Capture the cell that displays the provided text and extract its (X, Y) central coordinate. 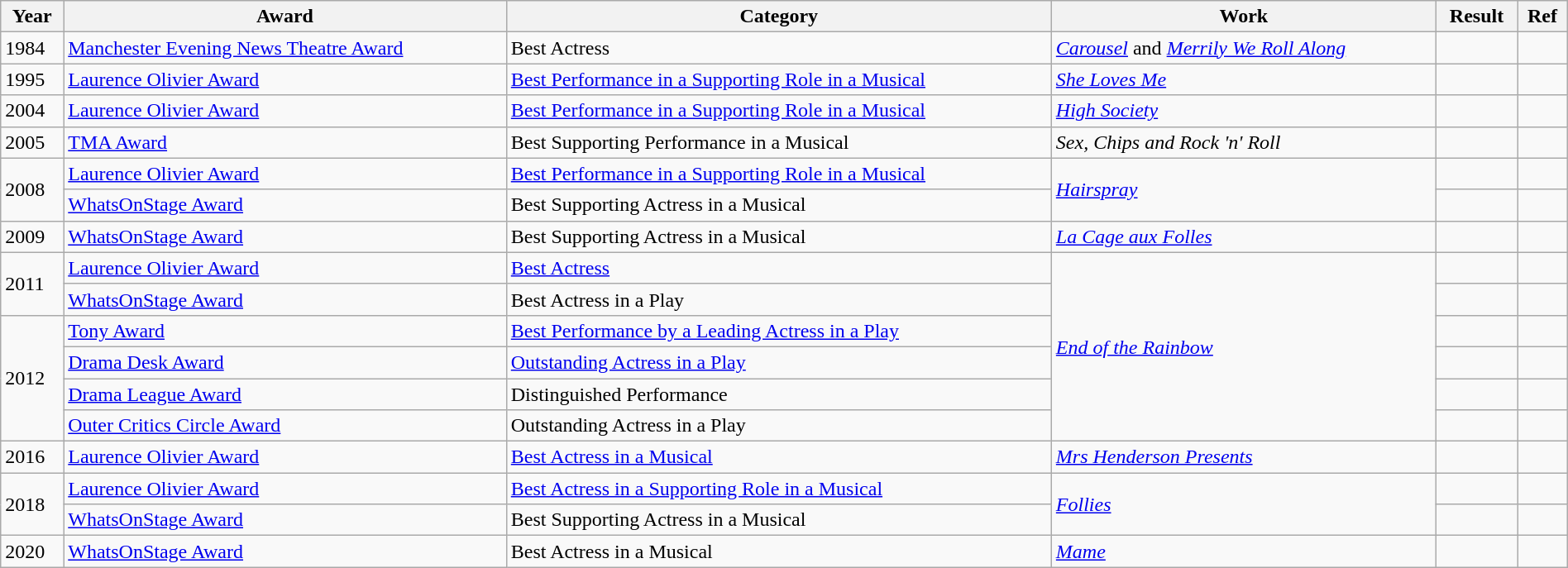
1995 (32, 79)
Year (32, 17)
2004 (32, 111)
TMA Award (285, 142)
High Society (1244, 111)
2020 (32, 551)
Result (1476, 17)
2018 (32, 504)
Sex, Chips and Rock 'n' Roll (1244, 142)
Drama Desk Award (285, 362)
Work (1244, 17)
2005 (32, 142)
Mrs Henderson Presents (1244, 457)
She Loves Me (1244, 79)
Best Actress in a Play (779, 299)
Best Supporting Performance in a Musical (779, 142)
Category (779, 17)
Manchester Evening News Theatre Award (285, 48)
2012 (32, 378)
2009 (32, 236)
Outer Critics Circle Award (285, 426)
Best Actress in a Supporting Role in a Musical (779, 489)
2016 (32, 457)
Ref (1543, 17)
Distinguished Performance (779, 394)
Drama League Award (285, 394)
Carousel and Merrily We Roll Along (1244, 48)
La Cage aux Folles (1244, 236)
2011 (32, 284)
Best Performance by a Leading Actress in a Play (779, 331)
Tony Award (285, 331)
End of the Rainbow (1244, 346)
Mame (1244, 551)
Hairspray (1244, 189)
Award (285, 17)
2008 (32, 189)
1984 (32, 48)
Follies (1244, 504)
